Identify which cell holds the provided text, then report its (x, y) central coordinate. 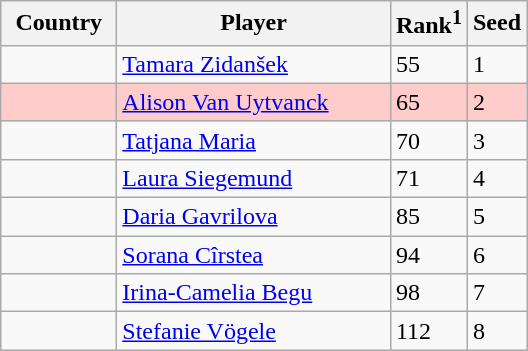
Player (254, 24)
6 (496, 255)
5 (496, 217)
3 (496, 140)
Irina-Camelia Begu (254, 293)
1 (496, 64)
Stefanie Vögele (254, 331)
94 (428, 255)
4 (496, 178)
2 (496, 102)
112 (428, 331)
Alison Van Uytvanck (254, 102)
Seed (496, 24)
Tamara Zidanšek (254, 64)
7 (496, 293)
Rank1 (428, 24)
71 (428, 178)
8 (496, 331)
65 (428, 102)
Daria Gavrilova (254, 217)
Tatjana Maria (254, 140)
70 (428, 140)
Country (59, 24)
55 (428, 64)
85 (428, 217)
Laura Siegemund (254, 178)
Sorana Cîrstea (254, 255)
98 (428, 293)
